Detect which cell encompasses the target text, then output its (X, Y) center coordinate. 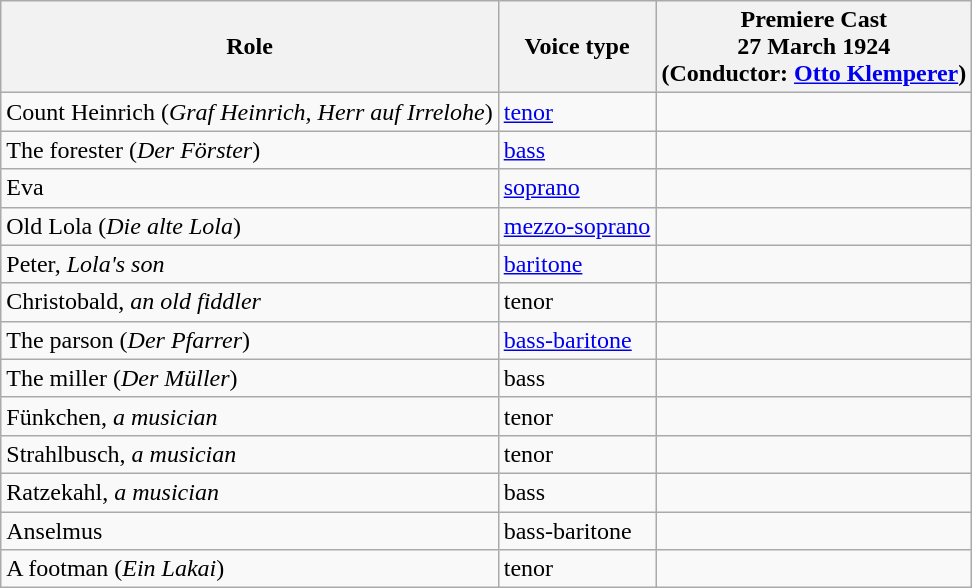
Eva (250, 188)
Role (250, 47)
Strahlbusch, a musician (250, 454)
Voice type (577, 47)
The miller (Der Müller) (250, 378)
Old Lola (Die alte Lola) (250, 226)
Peter, Lola's son (250, 264)
The forester (Der Förster) (250, 150)
soprano (577, 188)
A footman (Ein Lakai) (250, 569)
Anselmus (250, 531)
Ratzekahl, a musician (250, 492)
Count Heinrich (Graf Heinrich, Herr auf Irrelohe) (250, 112)
The parson (Der Pfarrer) (250, 340)
Premiere Cast27 March 1924(Conductor: Otto Klemperer) (814, 47)
Fünkchen, a musician (250, 416)
baritone (577, 264)
mezzo-soprano (577, 226)
Christobald, an old fiddler (250, 302)
